Return [x, y] of the center of cell containing provided text 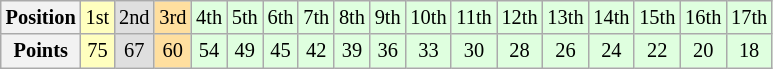
39 [352, 51]
60 [172, 51]
14th [611, 17]
Position [41, 17]
36 [388, 51]
49 [245, 51]
7th [316, 17]
30 [474, 51]
45 [281, 51]
75 [98, 51]
2nd [134, 17]
18 [749, 51]
10th [429, 17]
28 [520, 51]
24 [611, 51]
9th [388, 17]
4th [209, 17]
17th [749, 17]
16th [703, 17]
6th [281, 17]
11th [474, 17]
42 [316, 51]
3rd [172, 17]
33 [429, 51]
12th [520, 17]
54 [209, 51]
26 [566, 51]
22 [657, 51]
Points [41, 51]
20 [703, 51]
13th [566, 17]
1st [98, 17]
5th [245, 17]
67 [134, 51]
15th [657, 17]
8th [352, 17]
